Return [x, y] of the center of cell containing provided text 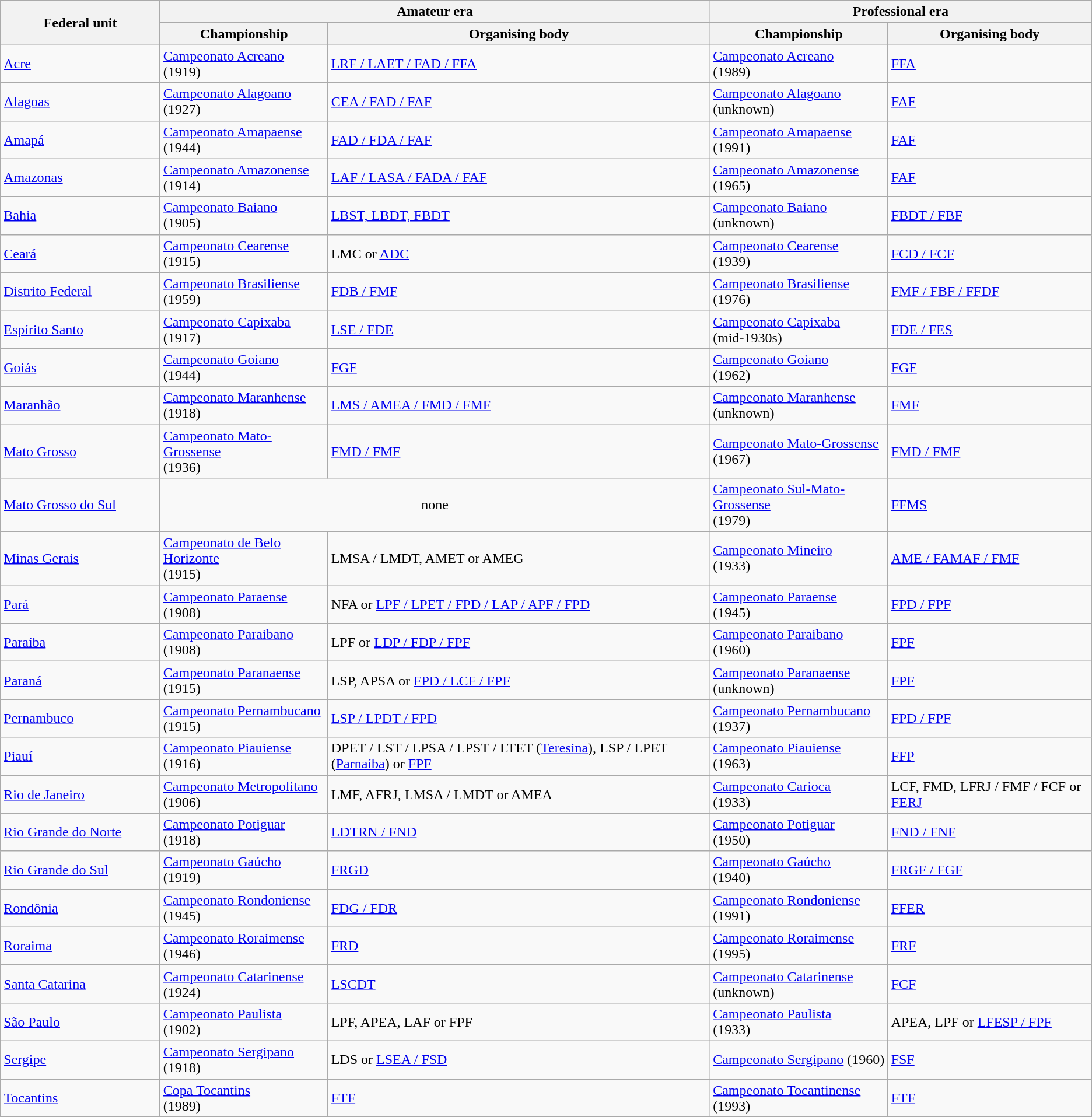
Campeonato Amapaense(1944) [244, 140]
CEA / FAD / FAF [519, 101]
LMF, AFRJ, LMSA / LMDT or AMEA [519, 794]
AME / FAMAF / FMF [989, 559]
LSP / LPDT / FPD [519, 719]
Campeonato Rondoniense(1991) [799, 908]
APEA, LPF or LFESP / FPF [989, 1022]
Campeonato Paranaense(unknown) [799, 680]
Campeonato Tocantinense(1993) [799, 1098]
Campeonato Carioca(1933) [799, 794]
Espírito Santo [80, 329]
Amateur era [435, 12]
Acre [80, 64]
Pernambuco [80, 719]
none [435, 505]
Campeonato Amazonense(1914) [244, 177]
LMS / AMEA / FMD / FMF [519, 405]
Rondônia [80, 908]
FBDT / FBF [989, 216]
Campeonato Cearense(1939) [799, 253]
Campeonato Catarinense(unknown) [799, 983]
Campeonato Baiano(unknown) [799, 216]
FCD / FCF [989, 253]
Campeonato Amazonense(1965) [799, 177]
Goiás [80, 367]
Campeonato Capixaba(mid-1930s) [799, 329]
FFER [989, 908]
Ceará [80, 253]
Copa Tocantins(1989) [244, 1098]
São Paulo [80, 1022]
DPET / LST / LPSA / LPST / LTET (Teresina), LSP / LPET (Parnaíba) or FPF [519, 756]
LSP, APSA or FPD / LCF / FPF [519, 680]
Amazonas [80, 177]
Campeonato Paulista(1933) [799, 1022]
Mato Grosso do Sul [80, 505]
LBST, LBDT, FBDT [519, 216]
FFMS [989, 505]
Roraima [80, 946]
LPF or LDP / FDP / FPF [519, 643]
Campeonato Brasiliense(1959) [244, 292]
Rio de Janeiro [80, 794]
Campeonato Potiguar(1918) [244, 832]
Campeonato Roraimense(1946) [244, 946]
Campeonato Maranhense(1918) [244, 405]
Amapá [80, 140]
Campeonato Amapaense(1991) [799, 140]
Campeonato Mineiro(1933) [799, 559]
FND / FNF [989, 832]
Campeonato Mato-Grossense(1967) [799, 451]
Campeonato Roraimense(1995) [799, 946]
Campeonato Paraense(1945) [799, 604]
FRGD [519, 870]
Campeonato Capixaba(1917) [244, 329]
Campeonato Piauiense(1963) [799, 756]
FRF [989, 946]
Campeonato Acreano(1919) [244, 64]
LPF, APEA, LAF or FPF [519, 1022]
Mato Grosso [80, 451]
Campeonato Cearense(1915) [244, 253]
Campeonato Acreano(1989) [799, 64]
FDG / FDR [519, 908]
LCF, FMD, LFRJ / FMF / FCF or FERJ [989, 794]
FRGF / FGF [989, 870]
Sergipe [80, 1059]
FAD / FDA / FAF [519, 140]
Campeonato Sergipano(1918) [244, 1059]
FDB / FMF [519, 292]
FCF [989, 983]
NFA or LPF / LPET / FPD / LAP / APF / FPD [519, 604]
Campeonato Sergipano (1960) [799, 1059]
Campeonato Maranhense(unknown) [799, 405]
Pará [80, 604]
Paraíba [80, 643]
Campeonato de Belo Horizonte(1915) [244, 559]
Santa Catarina [80, 983]
Campeonato Pernambucano(1915) [244, 719]
Alagoas [80, 101]
Campeonato Rondoniense(1945) [244, 908]
Campeonato Catarinense(1924) [244, 983]
Campeonato Gaúcho(1919) [244, 870]
Campeonato Goiano(1944) [244, 367]
Piauí [80, 756]
FRD [519, 946]
Campeonato Metropolitano(1906) [244, 794]
Campeonato Goiano(1962) [799, 367]
Campeonato Gaúcho(1940) [799, 870]
Campeonato Paraense(1908) [244, 604]
Paraná [80, 680]
LSCDT [519, 983]
Campeonato Paraibano(1908) [244, 643]
Campeonato Potiguar(1950) [799, 832]
Minas Gerais [80, 559]
FFA [989, 64]
Campeonato Baiano(1905) [244, 216]
FDE / FES [989, 329]
LDTRN / FND [519, 832]
Campeonato Piauiense(1916) [244, 756]
Rio Grande do Sul [80, 870]
Federal unit [80, 23]
Campeonato Alagoano(1927) [244, 101]
LSE / FDE [519, 329]
Campeonato Mato-Grossense(1936) [244, 451]
Bahia [80, 216]
Campeonato Paraibano(1960) [799, 643]
Campeonato Brasiliense(1976) [799, 292]
FMF [989, 405]
Campeonato Sul-Mato-Grossense(1979) [799, 505]
Campeonato Paulista(1902) [244, 1022]
LMSA / LMDT, AMET or AMEG [519, 559]
Campeonato Pernambucano(1937) [799, 719]
FSF [989, 1059]
Professional era [901, 12]
Rio Grande do Norte [80, 832]
FMF / FBF / FFDF [989, 292]
Campeonato Alagoano(unknown) [799, 101]
LAF / LASA / FADA / FAF [519, 177]
Distrito Federal [80, 292]
LMC or ADC [519, 253]
Maranhão [80, 405]
FFP [989, 756]
LDS or LSEA / FSD [519, 1059]
Campeonato Paranaense(1915) [244, 680]
LRF / LAET / FAD / FFA [519, 64]
Tocantins [80, 1098]
